Determine the (X, Y) coordinate at the center of the cell enclosing the given text.  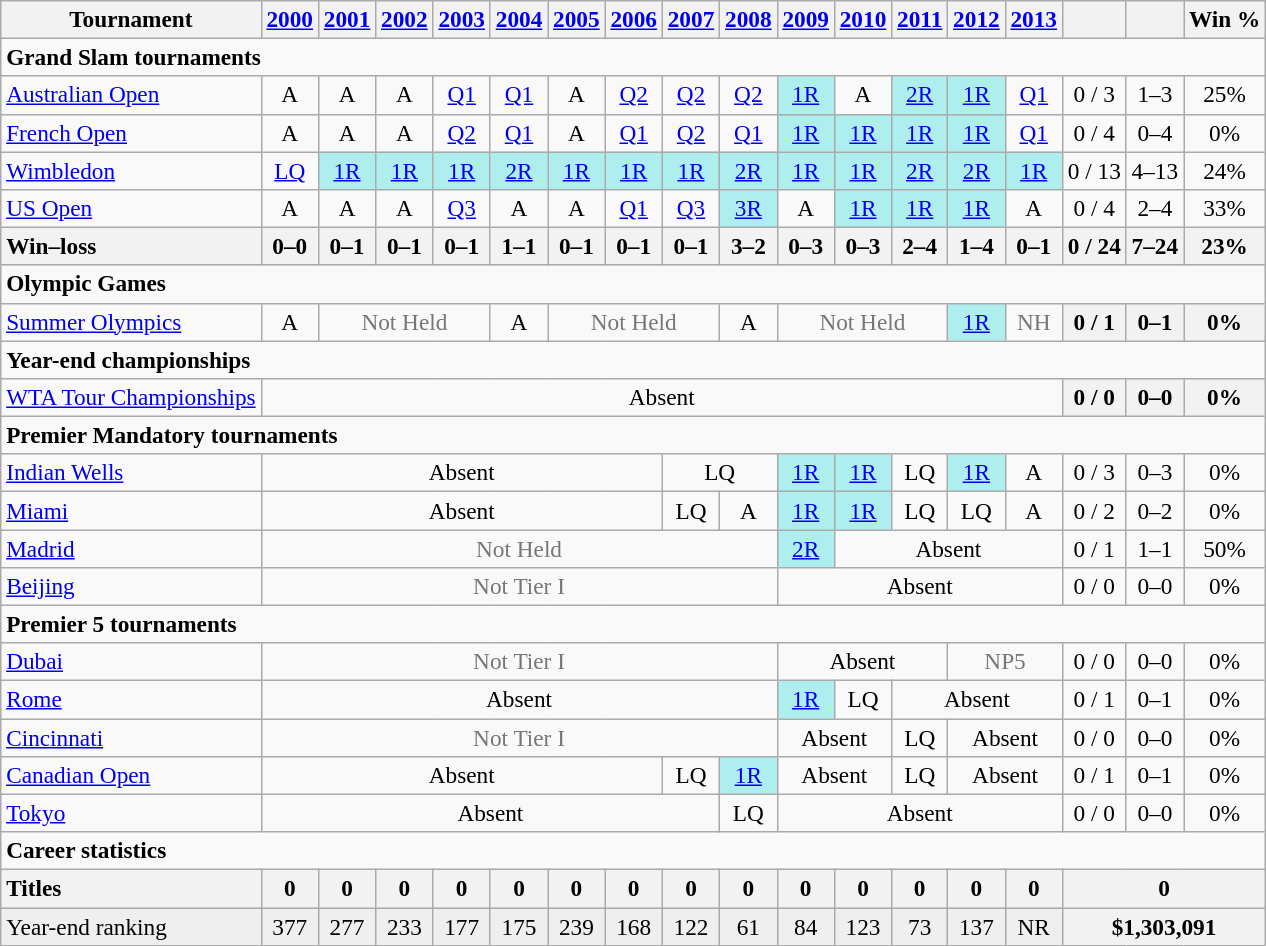
0 / 24 (1094, 246)
177 (462, 926)
2003 (462, 19)
Olympic Games (634, 284)
0–4 (1154, 133)
Titles (131, 888)
Premier 5 tournaments (634, 624)
Win % (1225, 19)
2009 (806, 19)
239 (576, 926)
Australian Open (131, 95)
Madrid (131, 548)
1–4 (976, 246)
2001 (346, 19)
0 / 13 (1094, 170)
0 / 2 (1094, 510)
24% (1225, 170)
2010 (862, 19)
Beijing (131, 586)
2005 (576, 19)
Career statistics (634, 850)
Summer Olympics (131, 322)
Tournament (131, 19)
Canadian Open (131, 775)
3–2 (748, 246)
Dubai (131, 662)
NH (1034, 322)
168 (634, 926)
137 (976, 926)
233 (404, 926)
50% (1225, 548)
$1,303,091 (1164, 926)
277 (346, 926)
73 (920, 926)
23% (1225, 246)
Year-end championships (634, 359)
2004 (518, 19)
Indian Wells (131, 473)
175 (518, 926)
French Open (131, 133)
122 (690, 926)
2008 (748, 19)
Tokyo (131, 813)
2007 (690, 19)
2006 (634, 19)
US Open (131, 208)
33% (1225, 208)
Rome (131, 699)
Miami (131, 510)
2012 (976, 19)
61 (748, 926)
Grand Slam tournaments (634, 57)
123 (862, 926)
3R (748, 208)
2013 (1034, 19)
2011 (920, 19)
NP5 (1006, 662)
25% (1225, 95)
Premier Mandatory tournaments (634, 435)
0–2 (1154, 510)
Year-end ranking (131, 926)
WTA Tour Championships (131, 397)
1–3 (1154, 95)
Cincinnati (131, 737)
NR (1034, 926)
4–13 (1154, 170)
2002 (404, 19)
Win–loss (131, 246)
2000 (290, 19)
Wimbledon (131, 170)
377 (290, 926)
7–24 (1154, 246)
84 (806, 926)
